Detect which cell encompasses the target text, then output its (X, Y) center coordinate. 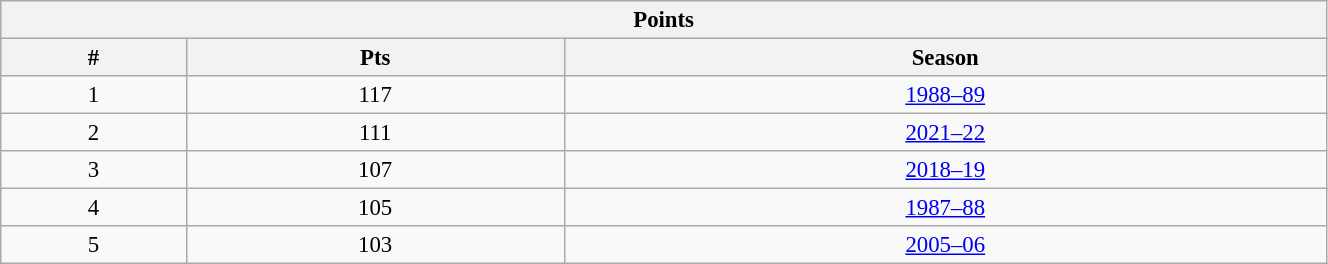
2005–06 (945, 245)
5 (94, 245)
1 (94, 95)
4 (94, 208)
2 (94, 133)
111 (375, 133)
Pts (375, 58)
1987–88 (945, 208)
105 (375, 208)
2021–22 (945, 133)
1988–89 (945, 95)
107 (375, 170)
Points (664, 20)
117 (375, 95)
3 (94, 170)
# (94, 58)
2018–19 (945, 170)
Season (945, 58)
103 (375, 245)
